From the cell containing the given text, extract its center point as (X, Y) coordinate. 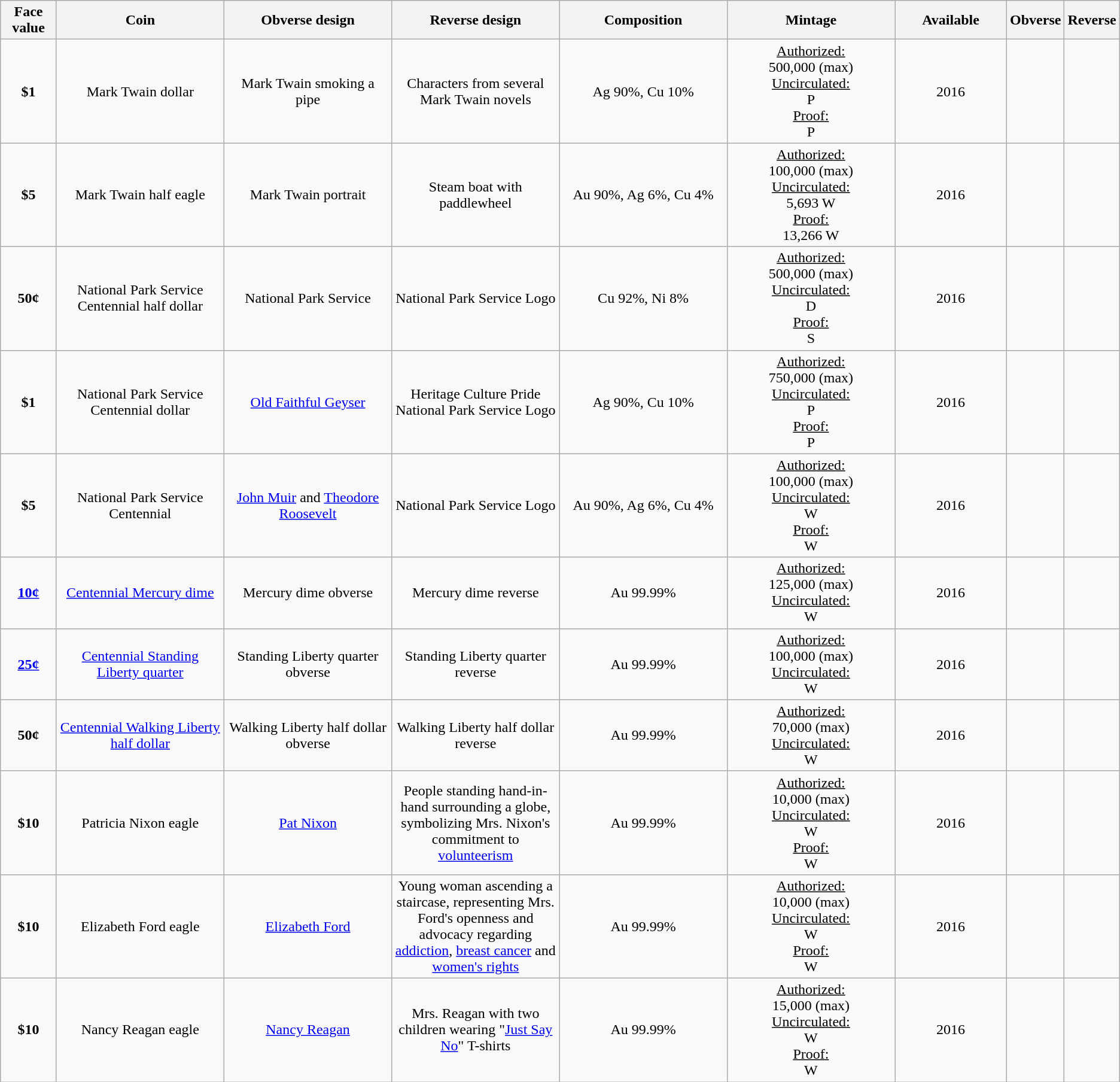
People standing hand-in-hand surrounding a globe, symbolizing Mrs. Nixon's commitment to volunteerism (476, 822)
Obverse design (308, 20)
Mercury dime obverse (308, 592)
Authorized:70,000 (max)Uncirculated: W (811, 735)
Composition (643, 20)
Mark Twain dollar (140, 91)
Nancy Reagan (308, 1029)
Centennial Walking Liberty half dollar (140, 735)
Face value (29, 20)
Characters from several Mark Twain novels (476, 91)
Mark Twain smoking a pipe (308, 91)
Elizabeth Ford (308, 926)
Standing Liberty quarter obverse (308, 664)
Authorized:100,000 (max)Uncirculated:5,693 WProof:13,266 W (811, 195)
John Muir and Theodore Roosevelt (308, 505)
Coin (140, 20)
Mark Twain half eagle (140, 195)
Young woman ascending a staircase, representing Mrs. Ford's openness and advocacy regarding addiction, breast cancer and women's rights (476, 926)
National Park Service Centennial (140, 505)
Authorized:100,000 (max)Uncirculated: WProof: W (811, 505)
Mercury dime reverse (476, 592)
Centennial Standing Liberty quarter (140, 664)
National Park Service (308, 298)
Authorized:15,000 (max)Uncirculated: WProof: W (811, 1029)
Heritage Culture Pride National Park Service Logo (476, 402)
Standing Liberty quarter reverse (476, 664)
Reverse (1092, 20)
Available (951, 20)
Reverse design (476, 20)
Authorized:125,000 (max)Uncirculated: W (811, 592)
Steam boat with paddlewheel (476, 195)
Obverse (1036, 20)
Cu 92%, Ni 8% (643, 298)
National Park Service Centennial dollar (140, 402)
Authorized:500,000 (max)Uncirculated: PProof: P (811, 91)
Walking Liberty half dollar reverse (476, 735)
Patricia Nixon eagle (140, 822)
Pat Nixon (308, 822)
Nancy Reagan eagle (140, 1029)
Authorized:100,000 (max)Uncirculated: W (811, 664)
Centennial Mercury dime (140, 592)
Mintage (811, 20)
Mark Twain portrait (308, 195)
25¢ (29, 664)
10¢ (29, 592)
Authorized:500,000 (max)Uncirculated: DProof: S (811, 298)
Mrs. Reagan with two children wearing "Just Say No" T-shirts (476, 1029)
Walking Liberty half dollar obverse (308, 735)
Old Faithful Geyser (308, 402)
National Park Service Centennial half dollar (140, 298)
Authorized:750,000 (max)Uncirculated: PProof: P (811, 402)
Elizabeth Ford eagle (140, 926)
